Return the (x, y) coordinate for the center point of the cell that contains the specified text.  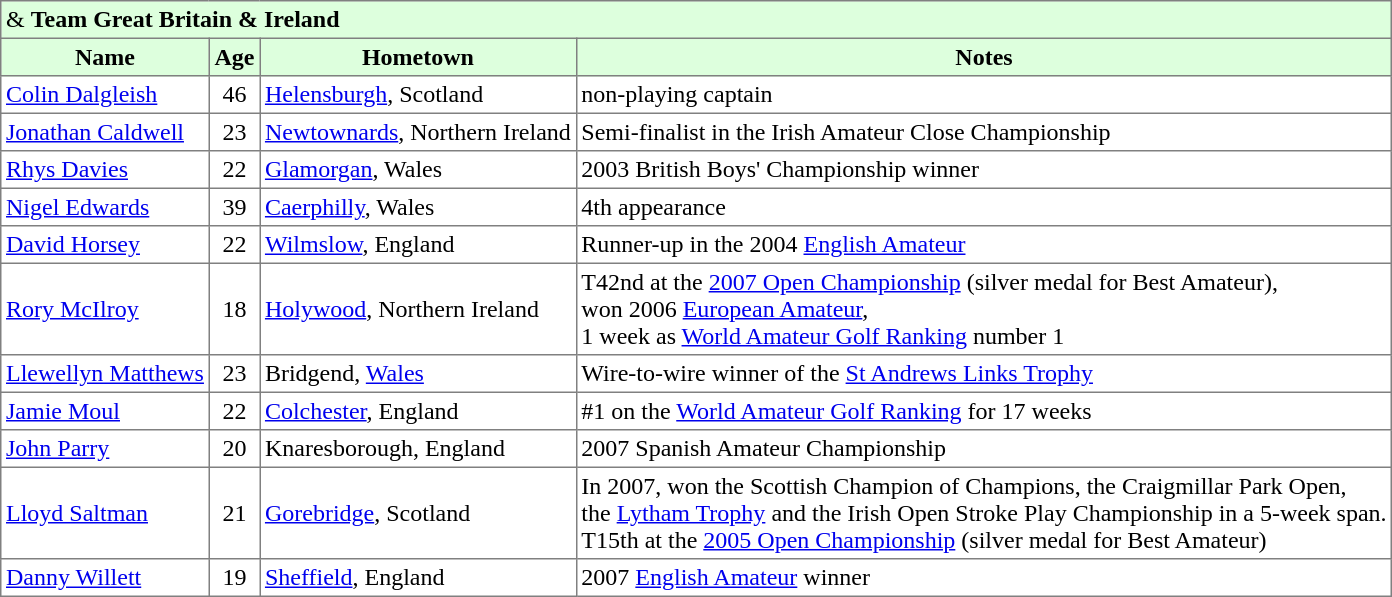
Newtownards, Northern Ireland (418, 132)
Gorebridge, Scotland (418, 513)
Jonathan Caldwell (105, 132)
2007 Spanish Amateur Championship (984, 449)
Age (234, 57)
Colchester, England (418, 411)
Caerphilly, Wales (418, 207)
#1 on the World Amateur Golf Ranking for 17 weeks (984, 411)
Notes (984, 57)
Nigel Edwards (105, 207)
Hometown (418, 57)
Wire-to-wire winner of the St Andrews Links Trophy (984, 374)
Llewellyn Matthews (105, 374)
Runner-up in the 2004 English Amateur (984, 245)
19 (234, 578)
Danny Willett (105, 578)
Jamie Moul (105, 411)
4th appearance (984, 207)
Helensburgh, Scotland (418, 95)
20 (234, 449)
Lloyd Saltman (105, 513)
Rory McIlroy (105, 309)
Name (105, 57)
David Horsey (105, 245)
non-playing captain (984, 95)
T42nd at the 2007 Open Championship (silver medal for Best Amateur),won 2006 European Amateur,1 week as World Amateur Golf Ranking number 1 (984, 309)
Holywood, Northern Ireland (418, 309)
Colin Dalgleish (105, 95)
Wilmslow, England (418, 245)
21 (234, 513)
Semi-finalist in the Irish Amateur Close Championship (984, 132)
& Team Great Britain & Ireland (696, 20)
John Parry (105, 449)
2003 British Boys' Championship winner (984, 170)
Rhys Davies (105, 170)
Sheffield, England (418, 578)
39 (234, 207)
18 (234, 309)
Bridgend, Wales (418, 374)
46 (234, 95)
2007 English Amateur winner (984, 578)
Glamorgan, Wales (418, 170)
Knaresborough, England (418, 449)
